Extract the (x, y) coordinate from the center of the cell holding the provided text.  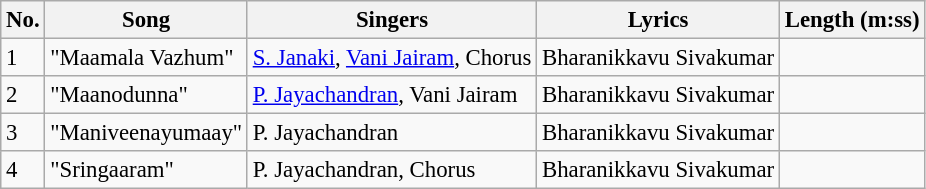
2 (23, 95)
Singers (392, 20)
Lyrics (658, 20)
4 (23, 170)
P. Jayachandran (392, 133)
P. Jayachandran, Vani Jairam (392, 95)
Song (146, 20)
P. Jayachandran, Chorus (392, 170)
No. (23, 20)
"Maniveenayumaay" (146, 133)
1 (23, 58)
"Sringaaram" (146, 170)
Length (m:ss) (852, 20)
S. Janaki, Vani Jairam, Chorus (392, 58)
"Maanodunna" (146, 95)
3 (23, 133)
"Maamala Vazhum" (146, 58)
